Return the (X, Y) coordinate for the center point of the cell that contains the specified text.  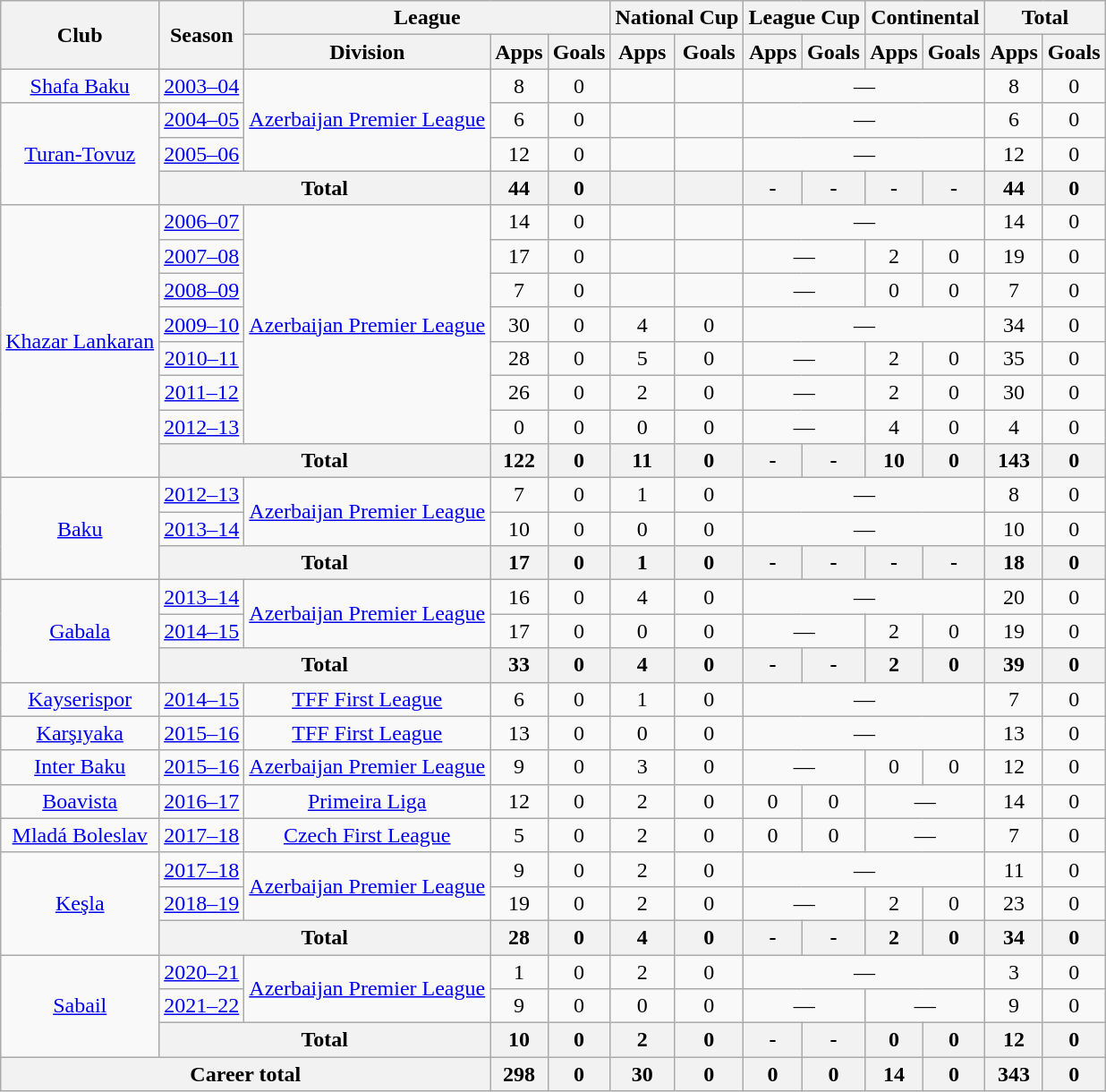
343 (1014, 1074)
2016–17 (202, 801)
143 (1014, 461)
Shafa Baku (81, 86)
20 (1014, 597)
Gabala (81, 631)
Mladá Boleslav (81, 835)
Continental (925, 18)
298 (519, 1074)
2005–06 (202, 154)
Karşıyaka (81, 733)
26 (519, 392)
Inter Baku (81, 767)
2004–05 (202, 120)
Baku (81, 529)
2020–21 (202, 971)
2008–09 (202, 290)
Turan-Tovuz (81, 154)
18 (1014, 563)
2007–08 (202, 256)
Khazar Lankaran (81, 341)
Season (202, 35)
16 (519, 597)
2021–22 (202, 1006)
33 (519, 665)
League Cup (804, 18)
Czech First League (367, 835)
Kayserispor (81, 699)
122 (519, 461)
2018–19 (202, 903)
League (428, 18)
Career total (245, 1074)
2010–11 (202, 358)
35 (1014, 358)
2009–10 (202, 324)
39 (1014, 665)
National Cup (676, 18)
2006–07 (202, 222)
2011–12 (202, 392)
2003–04 (202, 86)
Division (367, 52)
Club (81, 35)
Keşla (81, 903)
23 (1014, 903)
Sabail (81, 1005)
Boavista (81, 801)
Primeira Liga (367, 801)
